Identify which cell holds the provided text, then report its (X, Y) central coordinate. 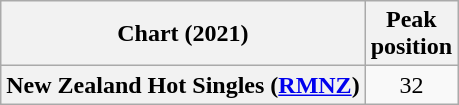
New Zealand Hot Singles (RMNZ) (183, 85)
Chart (2021) (183, 34)
32 (411, 85)
Peakposition (411, 34)
